Return the [x, y] coordinate for the center point of the cell that contains the specified text.  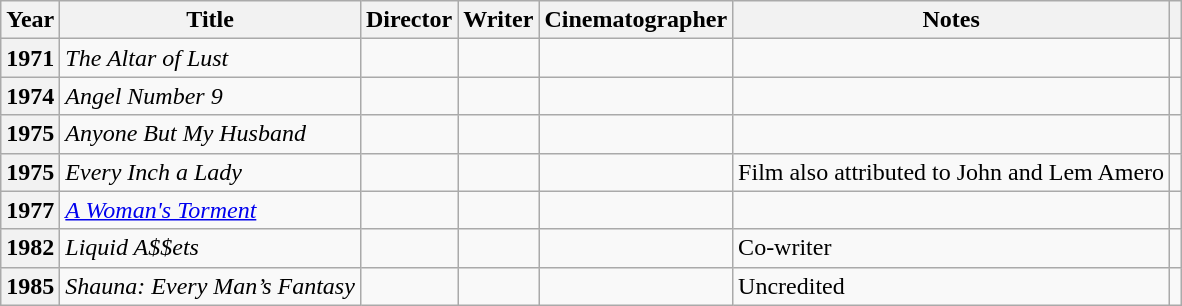
Year [30, 20]
The Altar of Lust [210, 58]
1974 [30, 96]
Notes [952, 20]
Film also attributed to John and Lem Amero [952, 172]
Uncredited [952, 286]
Liquid A$$ets [210, 248]
1982 [30, 248]
Angel Number 9 [210, 96]
Anyone But My Husband [210, 134]
Every Inch a Lady [210, 172]
Title [210, 20]
Co-writer [952, 248]
Writer [498, 20]
Director [408, 20]
1971 [30, 58]
1985 [30, 286]
Cinematographer [636, 20]
A Woman's Torment [210, 210]
1977 [30, 210]
Shauna: Every Man’s Fantasy [210, 286]
